Locate the cell with the specified text and output its [x, y] center coordinate. 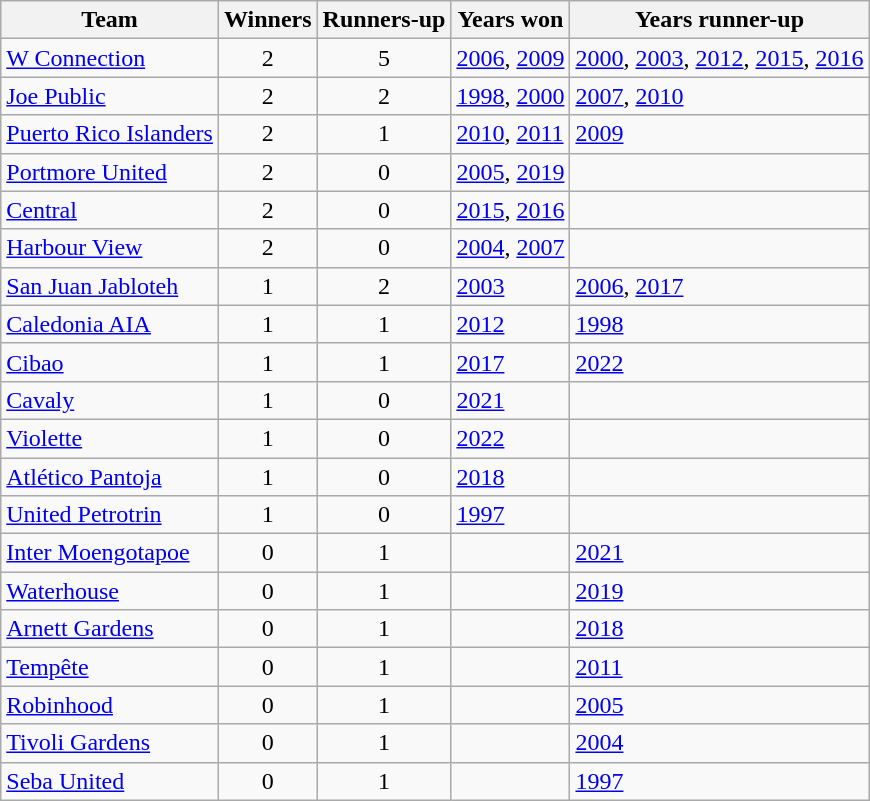
Arnett Gardens [110, 629]
1998, 2000 [510, 96]
2019 [720, 591]
2006, 2009 [510, 58]
2004 [720, 743]
Years won [510, 20]
Seba United [110, 781]
Runners-up [384, 20]
2015, 2016 [510, 210]
Central [110, 210]
Robinhood [110, 705]
Tempête [110, 667]
2017 [510, 362]
2004, 2007 [510, 248]
2011 [720, 667]
2005 [720, 705]
Years runner-up [720, 20]
Tivoli Gardens [110, 743]
Team [110, 20]
2005, 2019 [510, 172]
United Petrotrin [110, 515]
Puerto Rico Islanders [110, 134]
Cavaly [110, 400]
Caledonia AIA [110, 324]
Harbour View [110, 248]
Cibao [110, 362]
2006, 2017 [720, 286]
San Juan Jabloteh [110, 286]
Winners [268, 20]
Waterhouse [110, 591]
Violette [110, 438]
Atlético Pantoja [110, 477]
Joe Public [110, 96]
5 [384, 58]
2007, 2010 [720, 96]
2012 [510, 324]
1998 [720, 324]
Portmore United [110, 172]
W Connection [110, 58]
2003 [510, 286]
2010, 2011 [510, 134]
2009 [720, 134]
2000, 2003, 2012, 2015, 2016 [720, 58]
Inter Moengotapoe [110, 553]
